From the cell containing the given text, extract its center point as [x, y] coordinate. 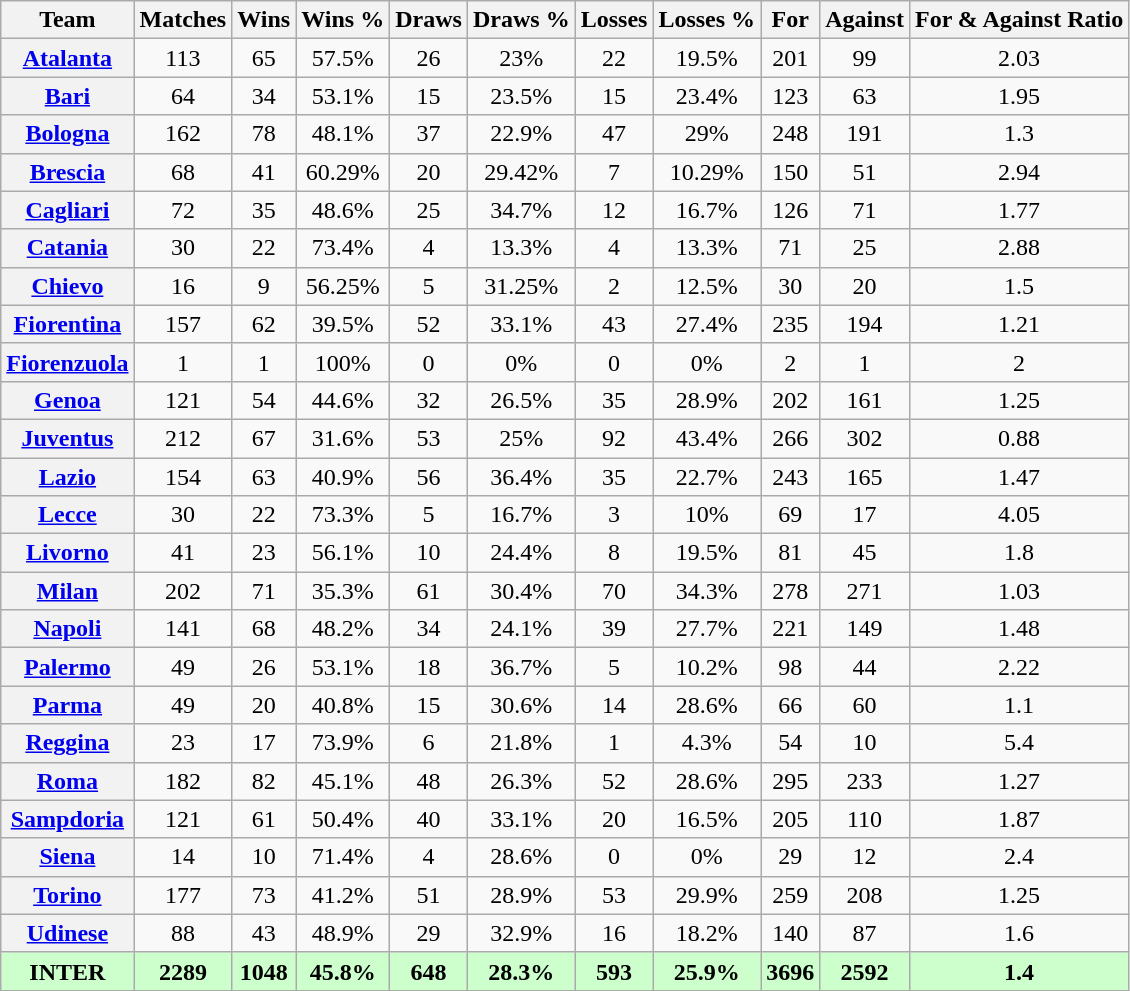
82 [264, 781]
32 [429, 400]
208 [865, 895]
177 [183, 895]
154 [183, 477]
70 [614, 591]
25.9% [707, 971]
48.9% [343, 933]
278 [790, 591]
Juventus [68, 438]
81 [790, 553]
48 [429, 781]
47 [614, 134]
66 [790, 705]
201 [790, 58]
57.5% [343, 58]
41.2% [343, 895]
Losses % [707, 20]
1.6 [1018, 933]
1048 [264, 971]
Lecce [68, 515]
259 [790, 895]
182 [183, 781]
99 [865, 58]
50.4% [343, 819]
2.03 [1018, 58]
212 [183, 438]
Catania [68, 248]
2.4 [1018, 857]
24.1% [521, 629]
1.5 [1018, 286]
266 [790, 438]
1.87 [1018, 819]
302 [865, 438]
Genoa [68, 400]
Against [865, 20]
Livorno [68, 553]
23% [521, 58]
43.4% [707, 438]
9 [264, 286]
For & Against Ratio [1018, 20]
Draws [429, 20]
8 [614, 553]
6 [429, 743]
31.6% [343, 438]
48.1% [343, 134]
26.5% [521, 400]
44 [865, 667]
150 [790, 172]
36.7% [521, 667]
4.05 [1018, 515]
Palermo [68, 667]
88 [183, 933]
31.25% [521, 286]
0.88 [1018, 438]
25% [521, 438]
Parma [68, 705]
295 [790, 781]
44.6% [343, 400]
56.25% [343, 286]
648 [429, 971]
60 [865, 705]
Udinese [68, 933]
56.1% [343, 553]
110 [865, 819]
40.9% [343, 477]
Wins [264, 20]
Torino [68, 895]
48.6% [343, 210]
Milan [68, 591]
2.88 [1018, 248]
30.4% [521, 591]
7 [614, 172]
40.8% [343, 705]
Fiorentina [68, 324]
56 [429, 477]
233 [865, 781]
1.21 [1018, 324]
23.5% [521, 96]
243 [790, 477]
67 [264, 438]
5.4 [1018, 743]
Brescia [68, 172]
194 [865, 324]
18.2% [707, 933]
27.7% [707, 629]
140 [790, 933]
123 [790, 96]
72 [183, 210]
248 [790, 134]
Roma [68, 781]
Cagliari [68, 210]
161 [865, 400]
3 [614, 515]
26.3% [521, 781]
Sampdoria [68, 819]
Chievo [68, 286]
235 [790, 324]
162 [183, 134]
34.3% [707, 591]
92 [614, 438]
1.77 [1018, 210]
4.3% [707, 743]
10.2% [707, 667]
Reggina [68, 743]
1.47 [1018, 477]
Matches [183, 20]
62 [264, 324]
10.29% [707, 172]
100% [343, 362]
Team [68, 20]
29.9% [707, 895]
73 [264, 895]
3696 [790, 971]
98 [790, 667]
28.3% [521, 971]
Bologna [68, 134]
157 [183, 324]
45.8% [343, 971]
69 [790, 515]
2.22 [1018, 667]
2592 [865, 971]
40 [429, 819]
22.7% [707, 477]
30.6% [521, 705]
205 [790, 819]
Bari [68, 96]
149 [865, 629]
1.3 [1018, 134]
34.7% [521, 210]
16.5% [707, 819]
Atalanta [68, 58]
221 [790, 629]
35.3% [343, 591]
64 [183, 96]
Draws % [521, 20]
87 [865, 933]
39 [614, 629]
INTER [68, 971]
1.1 [1018, 705]
191 [865, 134]
For [790, 20]
165 [865, 477]
271 [865, 591]
1.03 [1018, 591]
Losses [614, 20]
36.4% [521, 477]
24.4% [521, 553]
Fiorenzuola [68, 362]
45 [865, 553]
1.4 [1018, 971]
2289 [183, 971]
1.48 [1018, 629]
22.9% [521, 134]
60.29% [343, 172]
27.4% [707, 324]
32.9% [521, 933]
Napoli [68, 629]
18 [429, 667]
Siena [68, 857]
Lazio [68, 477]
73.3% [343, 515]
78 [264, 134]
71.4% [343, 857]
65 [264, 58]
48.2% [343, 629]
113 [183, 58]
37 [429, 134]
141 [183, 629]
73.4% [343, 248]
21.8% [521, 743]
73.9% [343, 743]
23.4% [707, 96]
Wins % [343, 20]
45.1% [343, 781]
2.94 [1018, 172]
1.95 [1018, 96]
593 [614, 971]
1.8 [1018, 553]
10% [707, 515]
29.42% [521, 172]
12.5% [707, 286]
1.27 [1018, 781]
126 [790, 210]
29% [707, 134]
39.5% [343, 324]
